Determine the (X, Y) coordinate at the center of the cell enclosing the given text.  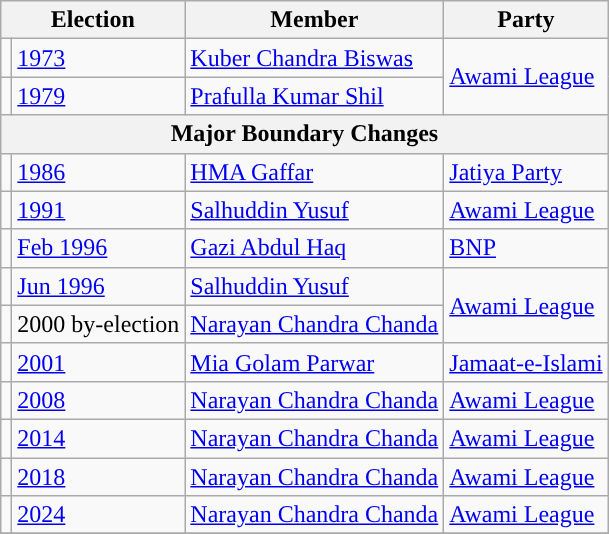
Prafulla Kumar Shil (314, 96)
1986 (98, 172)
2001 (98, 362)
1979 (98, 96)
1991 (98, 210)
2018 (98, 477)
Party (526, 20)
Gazi Abdul Haq (314, 248)
Member (314, 20)
2014 (98, 438)
Election (93, 20)
1973 (98, 58)
Kuber Chandra Biswas (314, 58)
Major Boundary Changes (304, 134)
Feb 1996 (98, 248)
2024 (98, 515)
Jatiya Party (526, 172)
2008 (98, 400)
Mia Golam Parwar (314, 362)
2000 by-election (98, 324)
Jun 1996 (98, 286)
HMA Gaffar (314, 172)
Jamaat-e-Islami (526, 362)
BNP (526, 248)
